For the text-containing cell, return its midpoint in (X, Y) coordinate format. 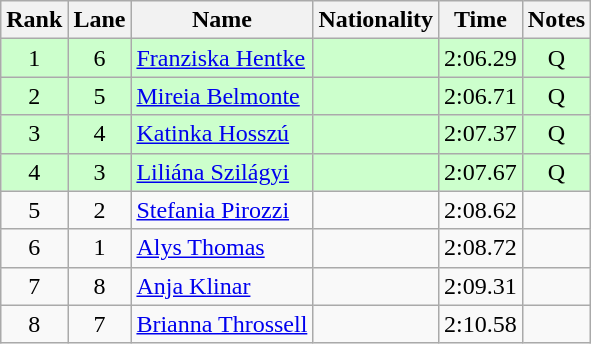
Katinka Hosszú (222, 134)
Nationality (376, 20)
Name (222, 20)
2:07.37 (481, 134)
2:07.67 (481, 172)
Notes (556, 20)
2:08.72 (481, 248)
Rank (34, 20)
Anja Klinar (222, 286)
2:06.29 (481, 58)
Lane (100, 20)
2:06.71 (481, 96)
Alys Thomas (222, 248)
Time (481, 20)
Mireia Belmonte (222, 96)
Liliána Szilágyi (222, 172)
Franziska Hentke (222, 58)
Brianna Throssell (222, 324)
Stefania Pirozzi (222, 210)
2:08.62 (481, 210)
2:09.31 (481, 286)
2:10.58 (481, 324)
